Search for the cell housing the specified text and yield its [X, Y] center coordinate. 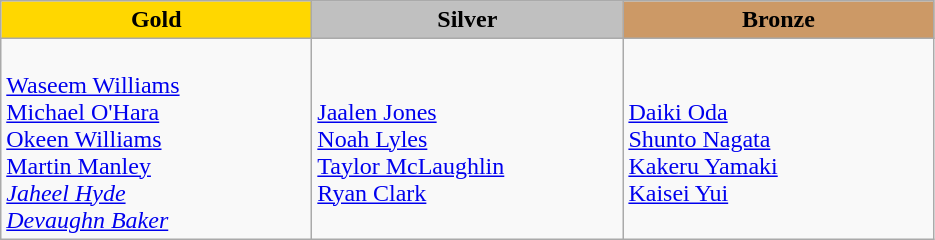
Jaalen JonesNoah LylesTaylor McLaughlinRyan Clark [468, 139]
Silver [468, 20]
Daiki OdaShunto NagataKakeru YamakiKaisei Yui [778, 139]
Bronze [778, 20]
Waseem WilliamsMichael O'HaraOkeen WilliamsMartin ManleyJaheel HydeDevaughn Baker [156, 139]
Gold [156, 20]
